Output the [x, y] coordinate of the center of the cell containing the given text.  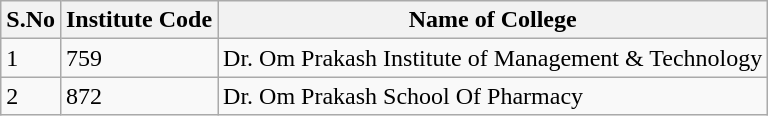
Name of College [493, 20]
Dr. Om Prakash Institute of Management & Technology [493, 58]
2 [31, 96]
872 [138, 96]
S.No [31, 20]
759 [138, 58]
Dr. Om Prakash School Of Pharmacy [493, 96]
Institute Code [138, 20]
1 [31, 58]
